Identify which cell holds the provided text, then report its (X, Y) central coordinate. 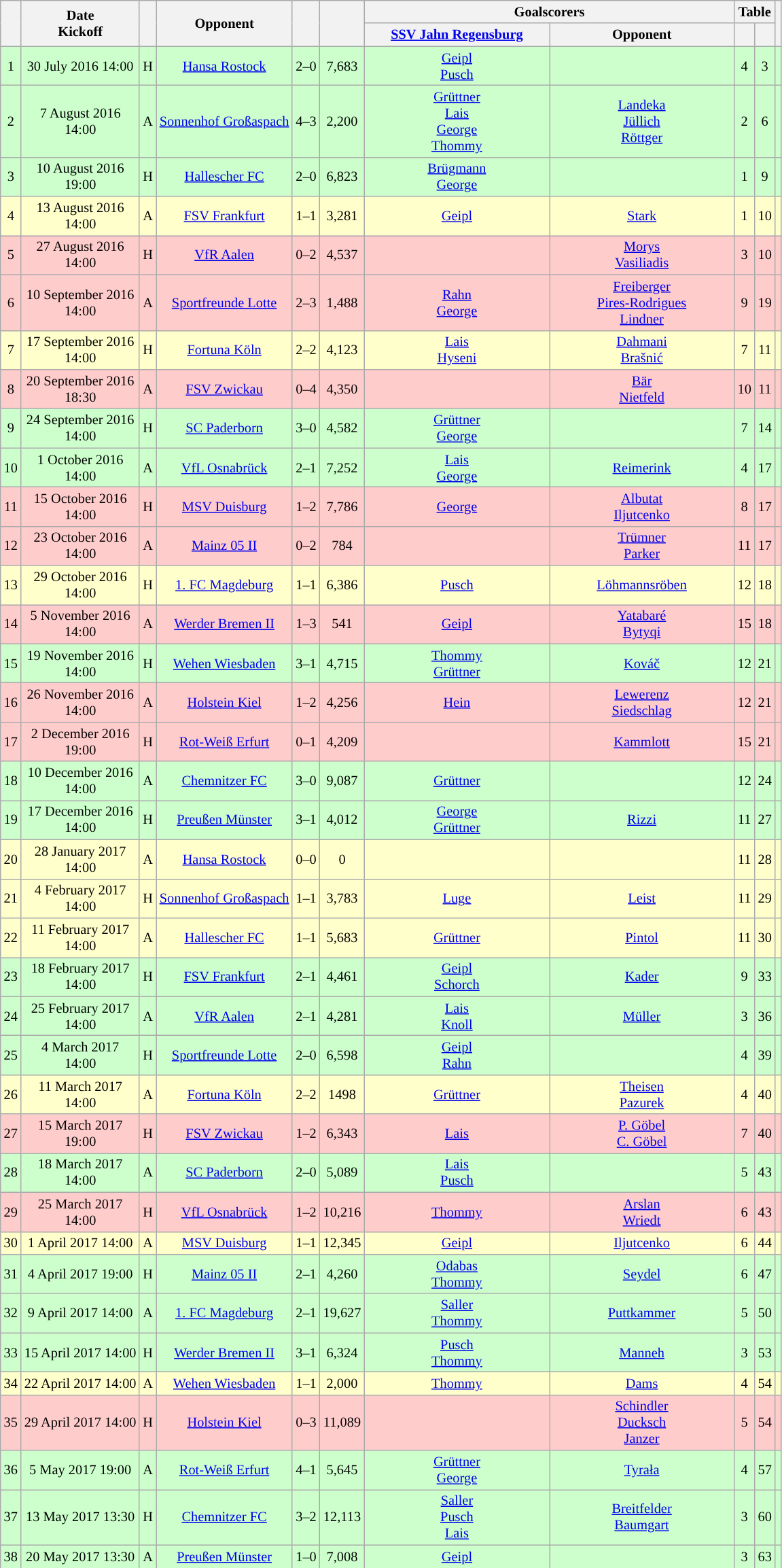
35 (11, 1423)
53 (765, 1353)
3,281 (342, 216)
Bär Nietfeld (641, 389)
Theisen Pazurek (641, 1094)
6,386 (342, 585)
37 (11, 1517)
7,008 (342, 1556)
27 August 2016 14:00 (80, 255)
Seydel (641, 1274)
4,260 (342, 1274)
1,488 (342, 302)
1–3 (306, 624)
6,823 (342, 177)
George Grüttner (457, 820)
Tyrała (641, 1470)
1 April 2017 14:00 (80, 1243)
12,113 (342, 1517)
Morys Vasiliadis (641, 255)
Freiberger Pires-Rodrigues Lindner (641, 302)
50 (765, 1313)
Stark (641, 216)
Geipl Schorch (457, 977)
Landeka Jüllich Röttger (641, 121)
10,216 (342, 1212)
7,786 (342, 506)
3–2 (306, 1517)
Schindler Ducksch Janzer (641, 1423)
Goalscorers (549, 12)
5 May 2017 19:00 (80, 1470)
Iljutcenko (641, 1243)
5,089 (342, 1172)
12,345 (342, 1243)
4,582 (342, 428)
George (457, 506)
2 December 2016 19:00 (80, 742)
Lais Knoll (457, 1016)
4 February 2017 14:00 (80, 899)
Yatabaré Bytyqi (641, 624)
4,012 (342, 820)
6,598 (342, 1055)
Leist (641, 899)
23 October 2016 14:00 (80, 546)
784 (342, 546)
Lais Pusch (457, 1172)
Pusch Thommy (457, 1353)
18 March 2017 14:00 (80, 1172)
15 October 2016 14:00 (80, 506)
Müller (641, 1016)
38 (11, 1556)
Geipl Pusch (457, 66)
30 July 2016 14:00 (80, 66)
4 April 2017 19:00 (80, 1274)
15 April 2017 14:00 (80, 1353)
0–1 (306, 742)
7,683 (342, 66)
Grüttner Lais George Thommy (457, 121)
4,537 (342, 255)
4,209 (342, 742)
Brügmann George (457, 177)
Dams (641, 1383)
10 December 2016 14:00 (80, 781)
60 (765, 1517)
13 May 2017 13:30 (80, 1517)
6,324 (342, 1353)
3,783 (342, 899)
4,123 (342, 350)
Dahmani Brašnić (641, 350)
22 April 2017 14:00 (80, 1383)
Kammlott (641, 742)
6,343 (342, 1134)
Puttkammer (641, 1313)
Lais George (457, 468)
2,200 (342, 121)
17 September 2016 14:00 (80, 350)
5,683 (342, 937)
1498 (342, 1094)
4,461 (342, 977)
25 March 2017 14:00 (80, 1212)
19 November 2016 14:00 (80, 663)
0 (342, 859)
26 (11, 1094)
Lais Hyseni (457, 350)
9 April 2017 14:00 (80, 1313)
11 March 2017 14:00 (80, 1094)
31 (11, 1274)
Thommy Grüttner (457, 663)
Lewerenz Siedschlag (641, 702)
2–3 (306, 302)
4 March 2017 14:00 (80, 1055)
0–4 (306, 389)
4,715 (342, 663)
22 (11, 937)
10 September 2016 14:00 (80, 302)
4–3 (306, 121)
4,256 (342, 702)
Pusch (457, 585)
25 February 2017 14:00 (80, 1016)
Rizzi (641, 820)
20 (11, 859)
0–3 (306, 1423)
34 (11, 1383)
17 December 2016 14:00 (80, 820)
5,645 (342, 1470)
Odabas Thommy (457, 1274)
29 April 2017 14:00 (80, 1423)
10 August 2016 19:00 (80, 177)
47 (765, 1274)
15 March 2017 19:00 (80, 1134)
63 (765, 1556)
P. Göbel C. Göbel (641, 1134)
1 October 2016 14:00 (80, 468)
Saller Pusch Lais (457, 1517)
1–0 (306, 1556)
13 (11, 585)
Kader (641, 977)
Saller Thommy (457, 1313)
Manneh (641, 1353)
4,350 (342, 389)
Reimerink (641, 468)
Table (755, 12)
28 January 2017 14:00 (80, 859)
Lais (457, 1134)
2,000 (342, 1383)
Luge (457, 899)
Pintol (641, 937)
13 August 2016 14:00 (80, 216)
44 (765, 1243)
7,252 (342, 468)
9,087 (342, 781)
4,281 (342, 1016)
Rahn George (457, 302)
16 (11, 702)
18 February 2017 14:00 (80, 977)
Arslan Wriedt (641, 1212)
5 November 2016 14:00 (80, 624)
DateKickoff (80, 23)
Trümner Parker (641, 546)
Kováč (641, 663)
32 (11, 1313)
4–1 (306, 1470)
25 (11, 1055)
541 (342, 624)
Albutat Iljutcenko (641, 506)
11 February 2017 14:00 (80, 937)
24 September 2016 14:00 (80, 428)
29 October 2016 14:00 (80, 585)
Geipl Rahn (457, 1055)
Breitfelder Baumgart (641, 1517)
Hein (457, 702)
19,627 (342, 1313)
57 (765, 1470)
20 September 2016 18:30 (80, 389)
Löhmannsröben (641, 585)
7 August 2016 14:00 (80, 121)
0–0 (306, 859)
26 November 2016 14:00 (80, 702)
20 May 2017 13:30 (80, 1556)
SSV Jahn Regensburg (457, 35)
39 (765, 1055)
23 (11, 977)
11,089 (342, 1423)
